Capture the cell that displays the provided text and extract its (x, y) central coordinate. 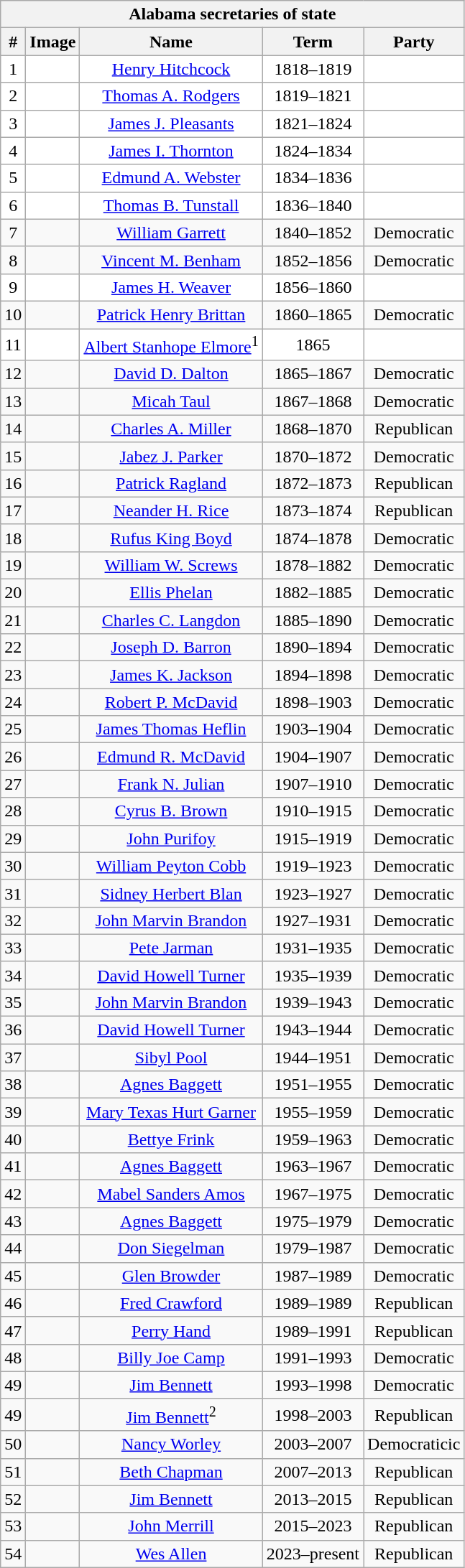
1919–1923 (313, 866)
5 (13, 178)
Beth Chapman (171, 1472)
Bettye Frink (171, 1139)
26 (13, 757)
Joseph D. Barron (171, 648)
10 (13, 314)
52 (13, 1499)
1989–1991 (313, 1330)
Cyrus B. Brown (171, 811)
19 (13, 565)
1836–1840 (313, 205)
13 (13, 401)
50 (13, 1445)
1821–1824 (313, 123)
51 (13, 1472)
31 (13, 893)
1885–1890 (313, 620)
1963–1967 (313, 1167)
2015–2023 (313, 1526)
4 (13, 151)
Micah Taul (171, 401)
1856–1860 (313, 287)
29 (13, 839)
38 (13, 1085)
Thomas A. Rodgers (171, 96)
Frank N. Julian (171, 784)
1882–1885 (313, 593)
Glen Browder (171, 1276)
1943–1944 (313, 1030)
Henry Hitchcock (171, 69)
23 (13, 675)
2 (13, 96)
Party (414, 42)
1915–1919 (313, 839)
22 (13, 648)
William Garrett (171, 233)
David D. Dalton (171, 374)
28 (13, 811)
Don Siegelman (171, 1249)
43 (13, 1221)
1989–1989 (313, 1303)
27 (13, 784)
Neander H. Rice (171, 510)
Alabama secretaries of state (233, 14)
1824–1834 (313, 151)
2003–2007 (313, 1445)
1935–1939 (313, 975)
17 (13, 510)
Nancy Worley (171, 1445)
39 (13, 1112)
Sibyl Pool (171, 1058)
Mary Texas Hurt Garner (171, 1112)
33 (13, 948)
1993–1998 (313, 1385)
1923–1927 (313, 893)
2007–2013 (313, 1472)
2023–present (313, 1554)
Image (53, 42)
Robert P. McDavid (171, 702)
1987–1989 (313, 1276)
41 (13, 1167)
40 (13, 1139)
James J. Pleasants (171, 123)
1834–1836 (313, 178)
14 (13, 429)
7 (13, 233)
47 (13, 1330)
Thomas B. Tunstall (171, 205)
53 (13, 1526)
1975–1979 (313, 1221)
1867–1868 (313, 401)
1894–1898 (313, 675)
1944–1951 (313, 1058)
William Peyton Cobb (171, 866)
James Thomas Heflin (171, 729)
Albert Stanhope Elmore1 (171, 345)
1991–1993 (313, 1358)
1 (13, 69)
1865–1867 (313, 374)
1939–1943 (313, 1002)
3 (13, 123)
James H. Weaver (171, 287)
Charles A. Miller (171, 429)
18 (13, 538)
11 (13, 345)
6 (13, 205)
25 (13, 729)
1819–1821 (313, 96)
1903–1904 (313, 729)
1870–1872 (313, 456)
45 (13, 1276)
30 (13, 866)
2013–2015 (313, 1499)
1878–1882 (313, 565)
1868–1870 (313, 429)
Ellis Phelan (171, 593)
12 (13, 374)
John Merrill (171, 1526)
20 (13, 593)
1904–1907 (313, 757)
Term (313, 42)
Name (171, 42)
Patrick Henry Brittan (171, 314)
16 (13, 483)
James I. Thornton (171, 151)
1840–1852 (313, 233)
Patrick Ragland (171, 483)
35 (13, 1002)
1852–1856 (313, 260)
Jim Bennett2 (171, 1414)
# (13, 42)
Mabel Sanders Amos (171, 1194)
Rufus King Boyd (171, 538)
9 (13, 287)
Jabez J. Parker (171, 456)
34 (13, 975)
Democraticic (414, 1445)
1951–1955 (313, 1085)
1927–1931 (313, 920)
Sidney Herbert Blan (171, 893)
Charles C. Langdon (171, 620)
Vincent M. Benham (171, 260)
44 (13, 1249)
1967–1975 (313, 1194)
42 (13, 1194)
Wes Allen (171, 1554)
1998–2003 (313, 1414)
1907–1910 (313, 784)
1959–1963 (313, 1139)
1955–1959 (313, 1112)
1872–1873 (313, 483)
21 (13, 620)
Pete Jarman (171, 948)
48 (13, 1358)
1818–1819 (313, 69)
24 (13, 702)
1873–1874 (313, 510)
32 (13, 920)
1874–1878 (313, 538)
Fred Crawford (171, 1303)
Edmund A. Webster (171, 178)
John Purifoy (171, 839)
Perry Hand (171, 1330)
8 (13, 260)
1979–1987 (313, 1249)
Edmund R. McDavid (171, 757)
James K. Jackson (171, 675)
1865 (313, 345)
1860–1865 (313, 314)
1890–1894 (313, 648)
37 (13, 1058)
1931–1935 (313, 948)
Billy Joe Camp (171, 1358)
1910–1915 (313, 811)
46 (13, 1303)
54 (13, 1554)
1898–1903 (313, 702)
William W. Screws (171, 565)
36 (13, 1030)
15 (13, 456)
